For the text-containing cell, return its midpoint in (X, Y) coordinate format. 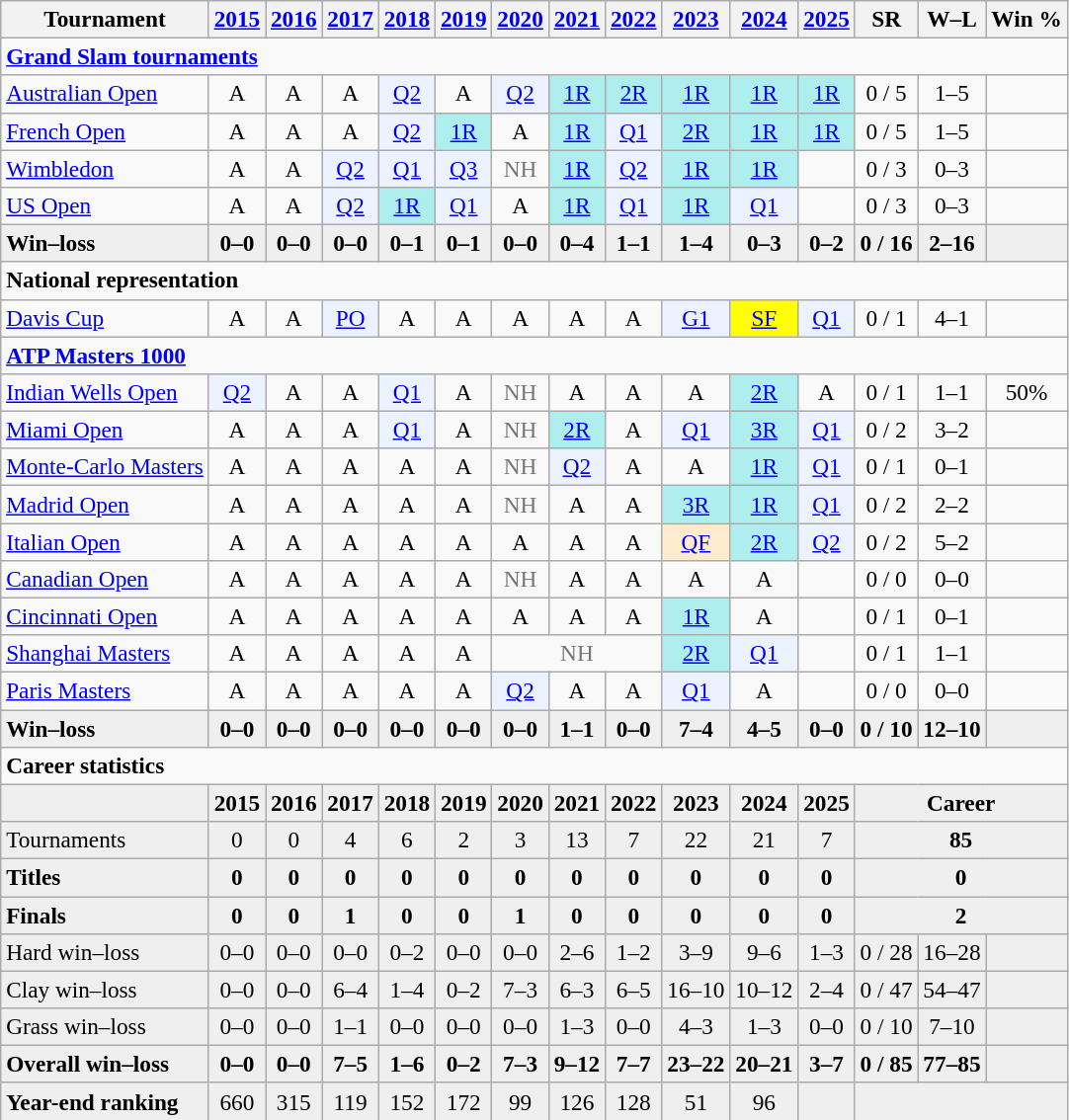
Italian Open (105, 541)
Overall win–loss (105, 1064)
3–2 (952, 430)
7–4 (696, 728)
54–47 (952, 990)
10–12 (765, 990)
Tournaments (105, 840)
7–5 (350, 1064)
1–2 (634, 952)
3 (520, 840)
152 (407, 1101)
119 (350, 1101)
12–10 (952, 728)
Cincinnati Open (105, 616)
ATP Masters 1000 (534, 355)
2–16 (952, 243)
51 (696, 1101)
16–10 (696, 990)
Davis Cup (105, 318)
SR (886, 19)
Year-end ranking (105, 1101)
99 (520, 1101)
4–3 (696, 1026)
0 / 16 (886, 243)
128 (634, 1101)
2–4 (826, 990)
Indian Wells Open (105, 392)
4 (350, 840)
Shanghai Masters (105, 654)
96 (765, 1101)
Grand Slam tournaments (534, 56)
85 (960, 840)
National representation (534, 280)
21 (765, 840)
Madrid Open (105, 504)
4–5 (765, 728)
22 (696, 840)
0 / 85 (886, 1064)
660 (237, 1101)
0 / 47 (886, 990)
Titles (105, 877)
50% (1027, 392)
23–22 (696, 1064)
9–6 (765, 952)
Hard win–loss (105, 952)
2–2 (952, 504)
Finals (105, 915)
6–3 (577, 990)
G1 (696, 318)
7–10 (952, 1026)
4–1 (952, 318)
Canadian Open (105, 579)
315 (294, 1101)
US Open (105, 205)
Monte-Carlo Masters (105, 467)
Tournament (105, 19)
16–28 (952, 952)
Australian Open (105, 94)
Wimbledon (105, 168)
Miami Open (105, 430)
Career statistics (534, 765)
126 (577, 1101)
PO (350, 318)
0–4 (577, 243)
2–6 (577, 952)
Grass win–loss (105, 1026)
77–85 (952, 1064)
Career (960, 803)
SF (765, 318)
French Open (105, 131)
QF (696, 541)
6–5 (634, 990)
Paris Masters (105, 690)
13 (577, 840)
7–7 (634, 1064)
6 (407, 840)
0 / 28 (886, 952)
Clay win–loss (105, 990)
6–4 (350, 990)
3–9 (696, 952)
9–12 (577, 1064)
Q3 (464, 168)
1–6 (407, 1064)
Win % (1027, 19)
W–L (952, 19)
172 (464, 1101)
20–21 (765, 1064)
3–7 (826, 1064)
5–2 (952, 541)
